Extract the [x, y] coordinate from the center of the cell holding the provided text.  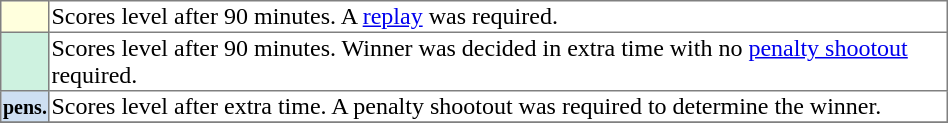
Scores level after extra time. A penalty shootout was required to determine the winner. [498, 107]
Scores level after 90 minutes. A replay was required. [498, 17]
pens. [25, 107]
Scores level after 90 minutes. Winner was decided in extra time with no penalty shootout required. [498, 61]
